Scan for the cell matching the given text and deliver its (x, y) coordinate at center. 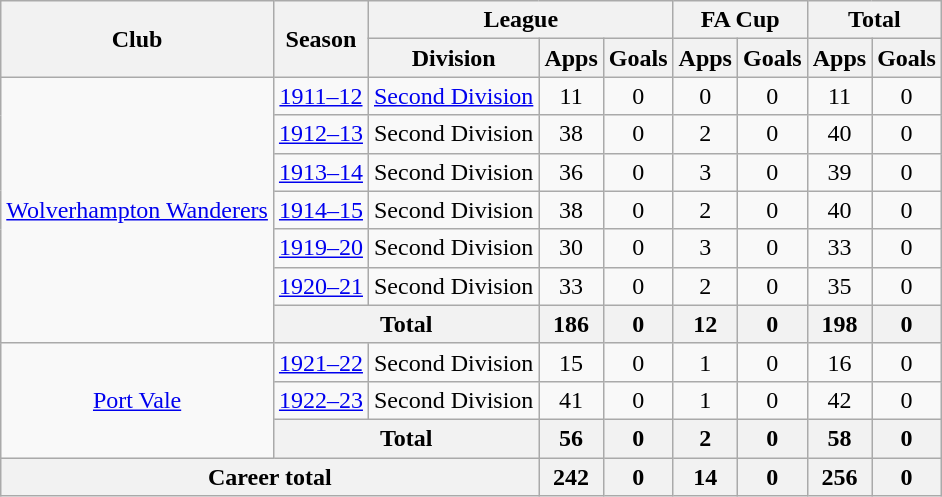
FA Cup (740, 20)
39 (839, 172)
16 (839, 362)
186 (571, 324)
36 (571, 172)
1922–23 (320, 400)
Port Vale (138, 400)
League (520, 20)
15 (571, 362)
30 (571, 248)
58 (839, 438)
41 (571, 400)
1920–21 (320, 286)
256 (839, 477)
Career total (270, 477)
1912–13 (320, 134)
Season (320, 39)
Wolverhampton Wanderers (138, 210)
1913–14 (320, 172)
56 (571, 438)
Club (138, 39)
198 (839, 324)
35 (839, 286)
Division (453, 58)
14 (705, 477)
1914–15 (320, 210)
1911–12 (320, 96)
42 (839, 400)
242 (571, 477)
1919–20 (320, 248)
12 (705, 324)
1921–22 (320, 362)
